Pinpoint the cell where the given text exists, returning its [x, y] midpoint coordinate. 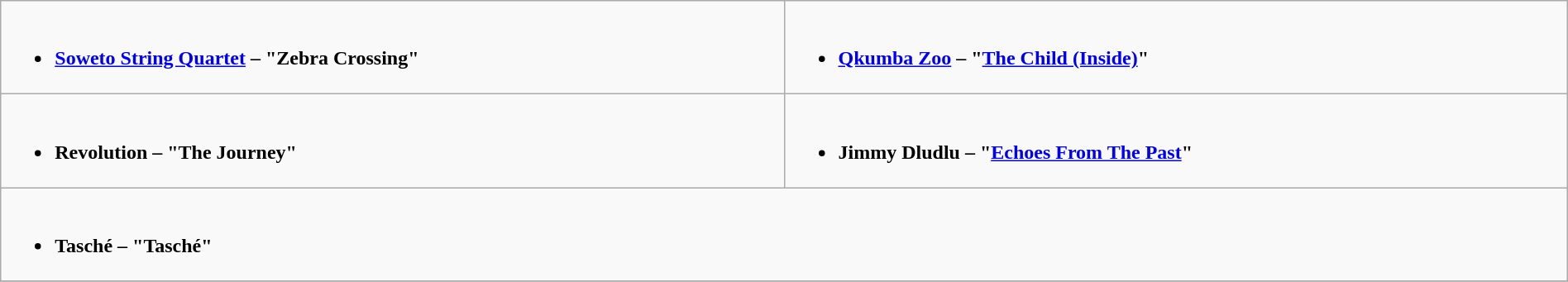
Jimmy Dludlu – "Echoes From The Past" [1176, 141]
Qkumba Zoo – "The Child (Inside)" [1176, 48]
Tasché – "Tasché" [784, 235]
Revolution – "The Journey" [392, 141]
Soweto String Quartet – "Zebra Crossing" [392, 48]
